For the text-containing cell, return its midpoint in [X, Y] coordinate format. 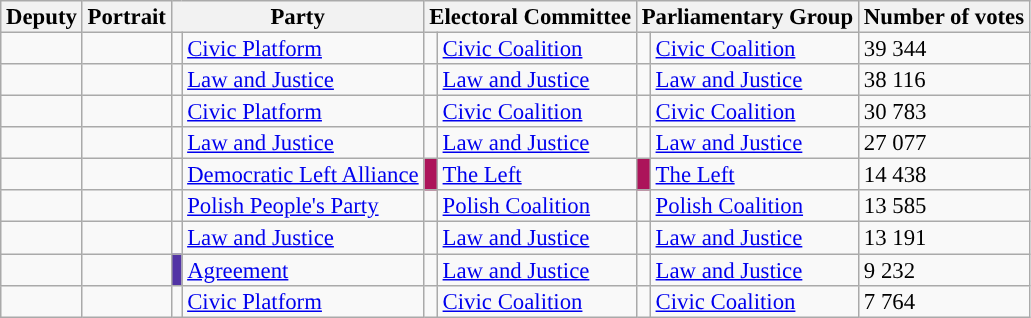
Number of votes [944, 17]
30 783 [944, 112]
13 191 [944, 238]
7 764 [944, 301]
Agreement [303, 270]
39 344 [944, 49]
38 116 [944, 80]
Portrait [126, 17]
Party [298, 17]
Electoral Committee [530, 17]
Parliamentary Group [747, 17]
Democratic Left Alliance [303, 175]
9 232 [944, 270]
14 438 [944, 175]
Deputy [42, 17]
13 585 [944, 206]
Polish People's Party [303, 206]
27 077 [944, 143]
